Search for the cell housing the specified text and yield its [X, Y] center coordinate. 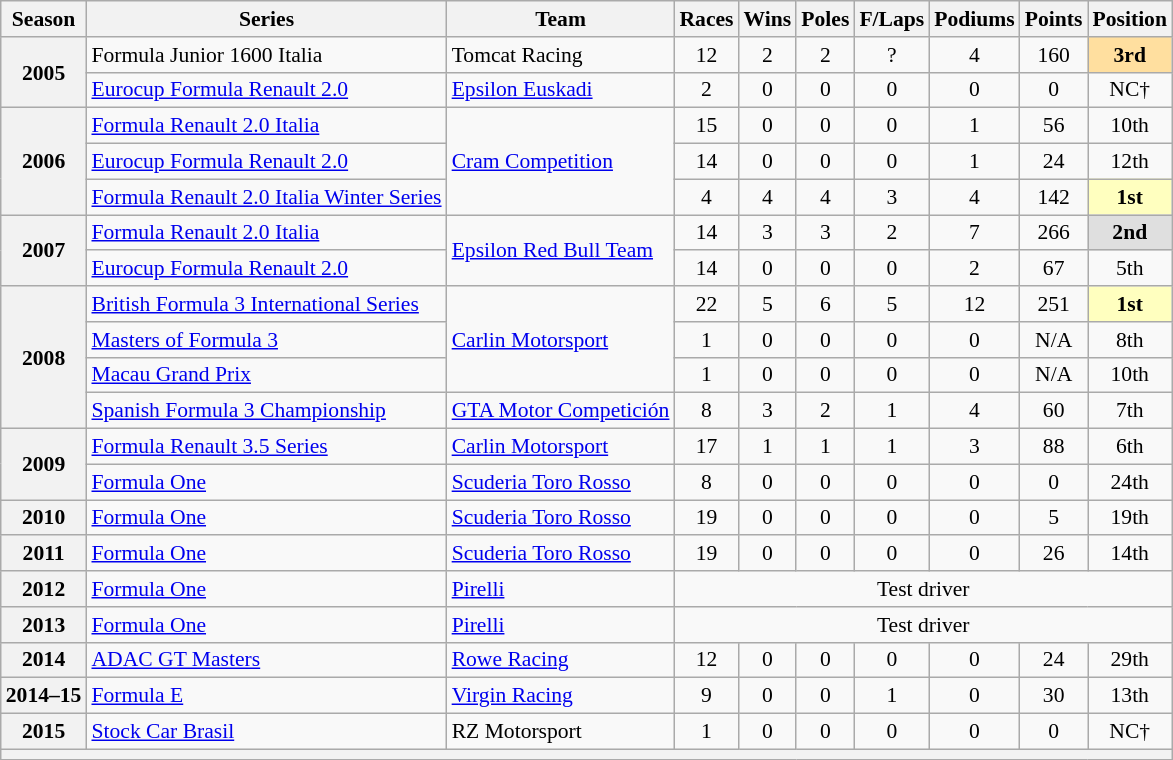
2014 [44, 660]
Masters of Formula 3 [266, 340]
24th [1130, 482]
Formula Junior 1600 Italia [266, 55]
2014–15 [44, 696]
5th [1130, 269]
? [892, 55]
2005 [44, 72]
14th [1130, 554]
Series [266, 19]
67 [1054, 269]
17 [706, 447]
8th [1130, 340]
Virgin Racing [561, 696]
Epsilon Euskadi [561, 90]
2nd [1130, 233]
Macau Grand Prix [266, 375]
22 [706, 304]
6th [1130, 447]
60 [1054, 411]
ADAC GT Masters [266, 660]
Formula Renault 3.5 Series [266, 447]
Points [1054, 19]
Position [1130, 19]
266 [1054, 233]
Formula E [266, 696]
RZ Motorsport [561, 732]
2007 [44, 250]
12th [1130, 162]
56 [1054, 126]
15 [706, 126]
3rd [1130, 55]
142 [1054, 197]
6 [825, 304]
160 [1054, 55]
2006 [44, 162]
7th [1130, 411]
Podiums [974, 19]
British Formula 3 International Series [266, 304]
Wins [768, 19]
2015 [44, 732]
Spanish Formula 3 Championship [266, 411]
29th [1130, 660]
2013 [44, 625]
Cram Competition [561, 162]
2010 [44, 518]
13th [1130, 696]
Team [561, 19]
Formula Renault 2.0 Italia Winter Series [266, 197]
Tomcat Racing [561, 55]
251 [1054, 304]
F/Laps [892, 19]
2012 [44, 589]
2009 [44, 464]
26 [1054, 554]
Stock Car Brasil [266, 732]
Poles [825, 19]
Rowe Racing [561, 660]
7 [974, 233]
88 [1054, 447]
30 [1054, 696]
Races [706, 19]
GTA Motor Competición [561, 411]
19th [1130, 518]
Epsilon Red Bull Team [561, 250]
Season [44, 19]
9 [706, 696]
2011 [44, 554]
2008 [44, 357]
